Determine the (x, y) coordinate at the center of the cell enclosing the given text.  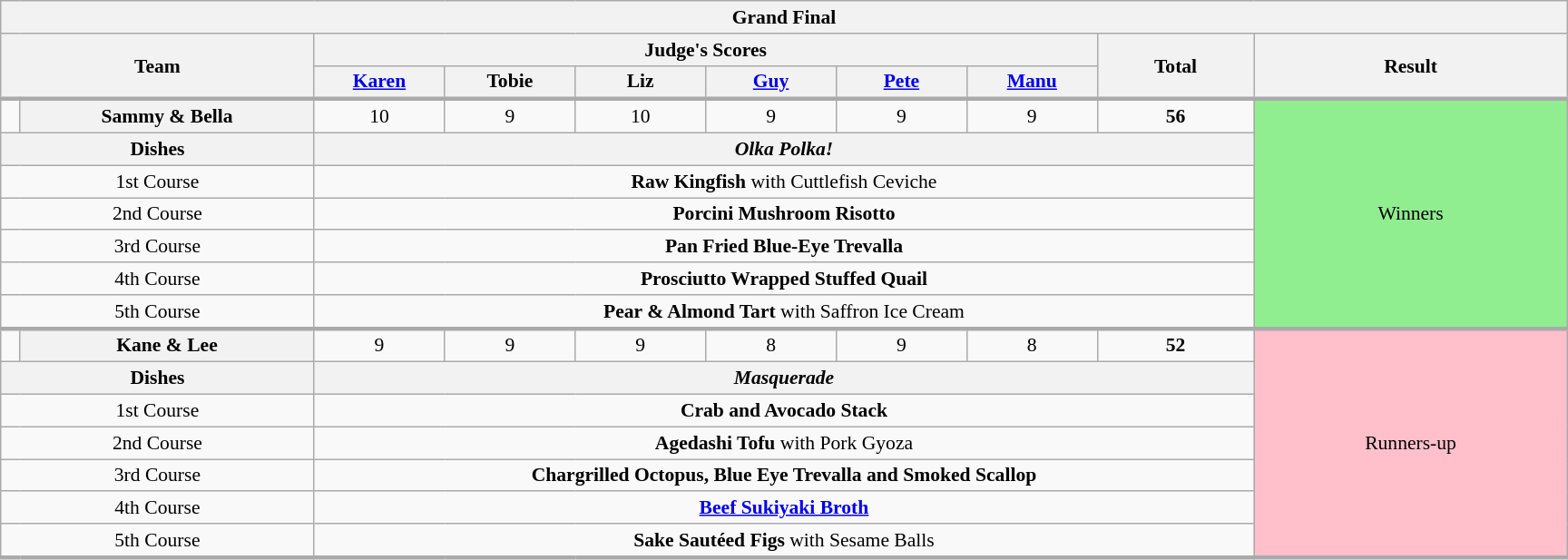
Porcini Mushroom Risotto (784, 214)
Pan Fried Blue-Eye Trevalla (784, 247)
Raw Kingfish with Cuttlefish Ceviche (784, 182)
Result (1410, 67)
Agedashi Tofu with Pork Gyoza (784, 443)
Kane & Lee (167, 345)
Team (158, 67)
Masquerade (784, 378)
56 (1176, 116)
Pete (901, 82)
Prosciutto Wrapped Stuffed Quail (784, 279)
Manu (1032, 82)
Karen (379, 82)
Grand Final (784, 17)
Crab and Avocado Stack (784, 411)
Chargrilled Octopus, Blue Eye Trevalla and Smoked Scallop (784, 476)
Winners (1410, 214)
Pear & Almond Tart with Saffron Ice Cream (784, 312)
Tobie (510, 82)
Total (1176, 67)
Beef Sukiyaki Broth (784, 508)
52 (1176, 345)
Runners-up (1410, 443)
Judge's Scores (706, 50)
Sammy & Bella (167, 116)
Guy (771, 82)
Liz (641, 82)
Sake Sautéed Figs with Sesame Balls (784, 541)
Olka Polka! (784, 150)
